From the cell containing the given text, extract its center point as [x, y] coordinate. 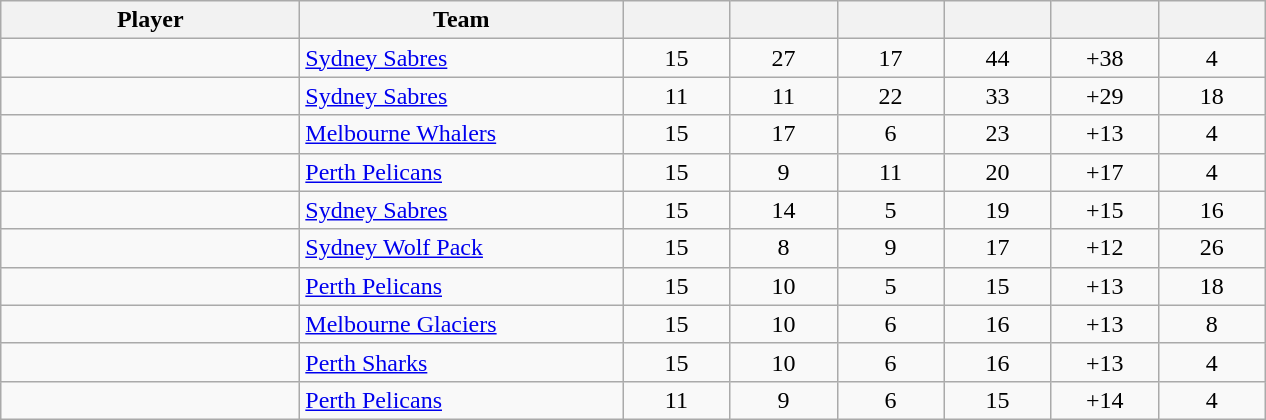
Team [462, 20]
Melbourne Glaciers [462, 324]
+38 [1104, 58]
+15 [1104, 210]
23 [998, 134]
Perth Sharks [462, 362]
26 [1212, 248]
Player [150, 20]
Melbourne Whalers [462, 134]
19 [998, 210]
+12 [1104, 248]
+29 [1104, 96]
22 [890, 96]
14 [784, 210]
20 [998, 172]
44 [998, 58]
+14 [1104, 400]
33 [998, 96]
+17 [1104, 172]
Sydney Wolf Pack [462, 248]
27 [784, 58]
